Detect which cell encompasses the target text, then output its [X, Y] center coordinate. 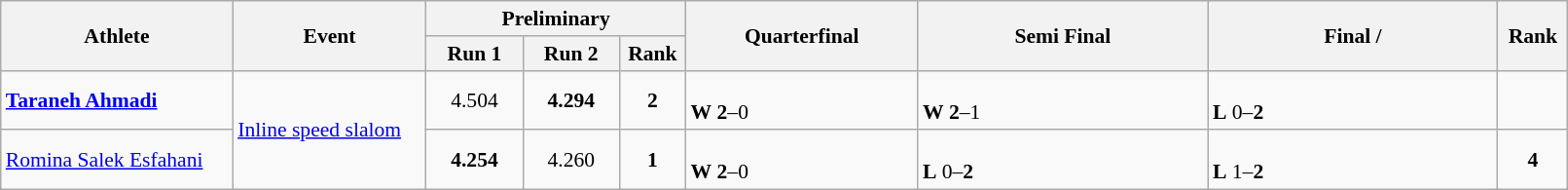
Inline speed slalom [329, 130]
Athlete [117, 35]
4.294 [570, 99]
Event [329, 35]
Run 1 [475, 54]
4 [1533, 160]
2 [652, 99]
1 [652, 160]
W 2–1 [1063, 99]
4.504 [475, 99]
4.260 [570, 160]
Romina Salek Esfahani [117, 160]
Final / [1353, 35]
Preliminary [557, 19]
4.254 [475, 160]
L 1–2 [1353, 160]
Run 2 [570, 54]
Quarterfinal [801, 35]
Taraneh Ahmadi [117, 99]
Semi Final [1063, 35]
